From the cell containing the given text, extract its center point as [X, Y] coordinate. 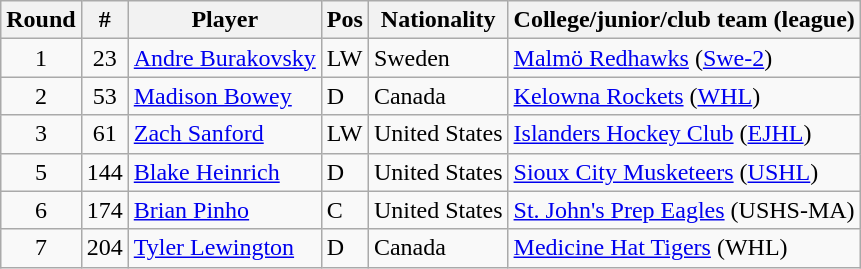
5 [41, 172]
St. John's Prep Eagles (USHS-MA) [684, 210]
Nationality [438, 20]
C [344, 210]
144 [104, 172]
23 [104, 58]
Brian Pinho [224, 210]
# [104, 20]
Madison Bowey [224, 96]
Sioux City Musketeers (USHL) [684, 172]
Kelowna Rockets (WHL) [684, 96]
61 [104, 134]
Pos [344, 20]
Tyler Lewington [224, 248]
7 [41, 248]
Malmö Redhawks (Swe-2) [684, 58]
Round [41, 20]
College/junior/club team (league) [684, 20]
3 [41, 134]
Islanders Hockey Club (EJHL) [684, 134]
174 [104, 210]
Zach Sanford [224, 134]
Blake Heinrich [224, 172]
Sweden [438, 58]
53 [104, 96]
Medicine Hat Tigers (WHL) [684, 248]
Andre Burakovsky [224, 58]
204 [104, 248]
Player [224, 20]
6 [41, 210]
2 [41, 96]
1 [41, 58]
